Provide the [x, y] coordinate of the cell's center where the given text is located.  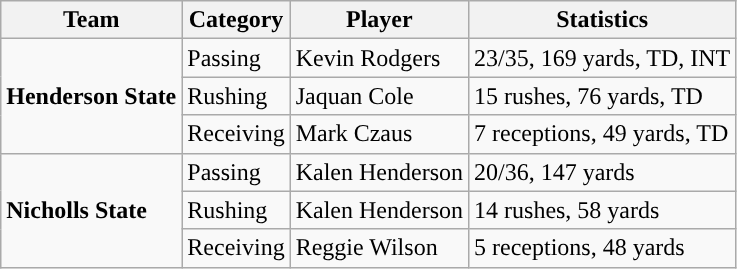
Nicholls State [92, 210]
Jaquan Cole [379, 96]
Reggie Wilson [379, 248]
Statistics [602, 20]
23/35, 169 yards, TD, INT [602, 58]
7 receptions, 49 yards, TD [602, 134]
5 receptions, 48 yards [602, 248]
Player [379, 20]
14 rushes, 58 yards [602, 210]
20/36, 147 yards [602, 172]
Category [236, 20]
Henderson State [92, 96]
Kevin Rodgers [379, 58]
Team [92, 20]
Mark Czaus [379, 134]
15 rushes, 76 yards, TD [602, 96]
